Search for the cell housing the specified text and yield its [X, Y] center coordinate. 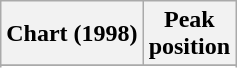
Chart (1998) [72, 34]
Peakposition [189, 34]
